From the cell containing the given text, extract its center point as [X, Y] coordinate. 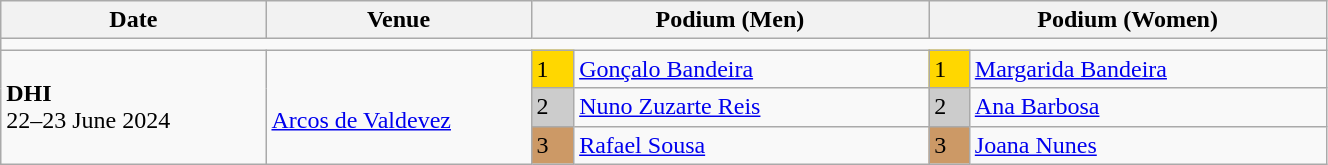
Date [134, 20]
Podium (Men) [730, 20]
Joana Nunes [1148, 145]
Podium (Women) [1128, 20]
Arcos de Valdevez [398, 107]
Gonçalo Bandeira [752, 69]
Nuno Zuzarte Reis [752, 107]
Rafael Sousa [752, 145]
DHI 22–23 June 2024 [134, 107]
Margarida Bandeira [1148, 69]
Ana Barbosa [1148, 107]
Venue [398, 20]
